Return the (X, Y) coordinate for the center point of the cell that contains the specified text.  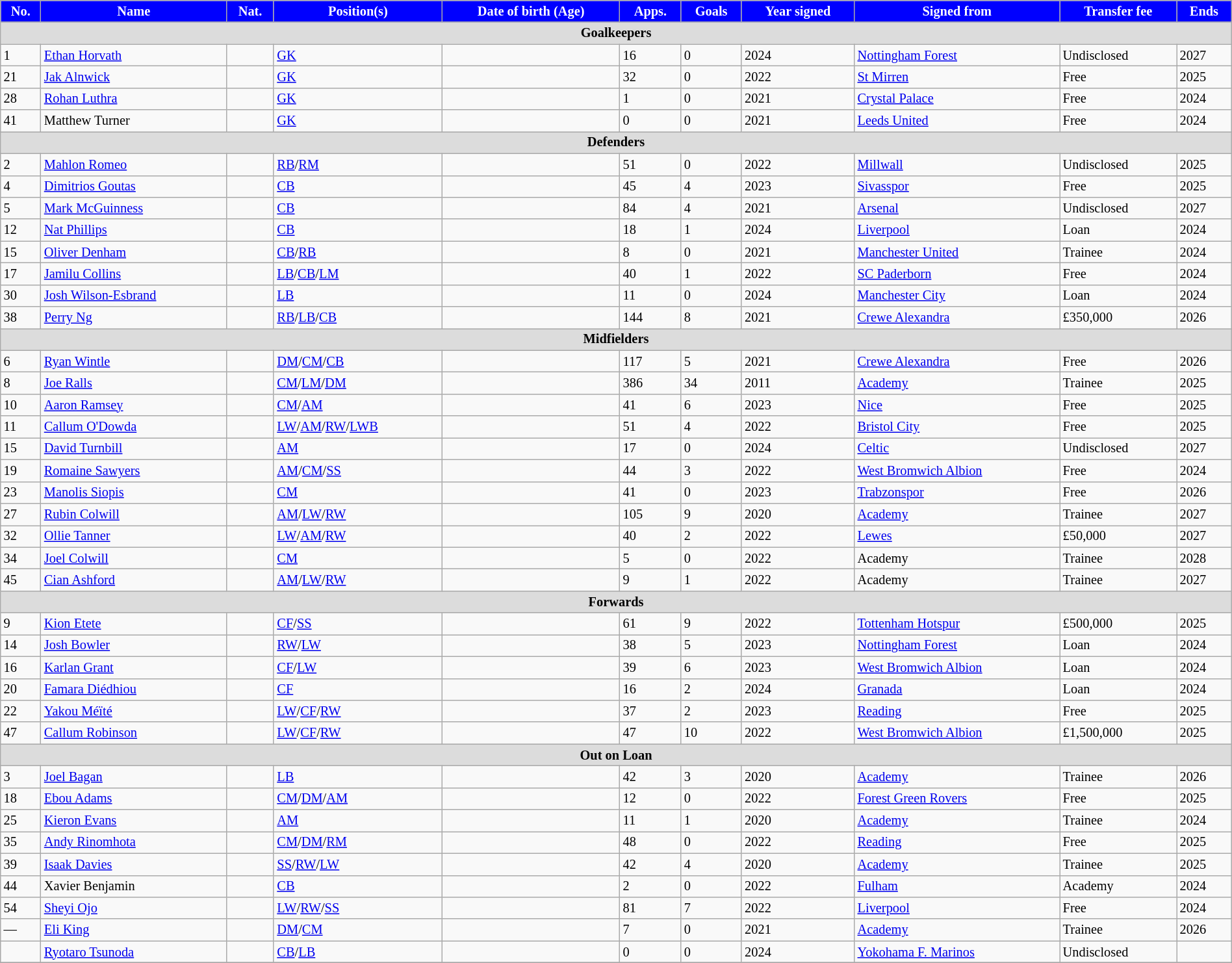
Manchester United (957, 252)
St Mirren (957, 77)
Forwards (616, 602)
RW/LW (357, 645)
Nat Phillips (134, 230)
Nat. (251, 11)
Celtic (957, 448)
RB/LB/CB (357, 318)
LW/RW/SS (357, 908)
Forest Green Rovers (957, 799)
Midfielders (616, 339)
CF/LW (357, 667)
Dimitrios Goutas (134, 186)
Jak Alnwick (134, 77)
Millwall (957, 164)
Mahlon Romeo (134, 164)
Mark McGuinness (134, 208)
Lewes (957, 536)
AM/CM/SS (357, 470)
CM/AM (357, 405)
21 (21, 77)
23 (21, 493)
CF/SS (357, 624)
144 (650, 318)
CF (357, 689)
Manolis Siopis (134, 493)
Famara Diédhiou (134, 689)
Sheyi Ojo (134, 908)
61 (650, 624)
£350,000 (1118, 318)
Romaine Sawyers (134, 470)
LW/AM/RW (357, 536)
Out on Loan (616, 755)
19 (21, 470)
Kieron Evans (134, 821)
David Turnbill (134, 448)
£500,000 (1118, 624)
117 (650, 361)
Signed from (957, 11)
Perry Ng (134, 318)
30 (21, 296)
Cian Ashford (134, 580)
CM/LM/DM (357, 383)
Ends (1205, 11)
Isaak Davies (134, 864)
Ethan Horvath (134, 55)
81 (650, 908)
Josh Wilson-Esbrand (134, 296)
CM/DM/RM (357, 842)
Bristol City (957, 427)
SC Paderborn (957, 274)
25 (21, 821)
37 (650, 711)
Manchester City (957, 296)
Granada (957, 689)
SS/RW/LW (357, 864)
RB/RM (357, 164)
20 (21, 689)
Rohan Luthra (134, 99)
386 (650, 383)
2011 (798, 383)
Karlan Grant (134, 667)
Ryan Wintle (134, 361)
Ebou Adams (134, 799)
Yakou Méïté (134, 711)
14 (21, 645)
Callum Robinson (134, 733)
Defenders (616, 142)
Matthew Turner (134, 121)
CM/DM/AM (357, 799)
105 (650, 514)
£1,500,000 (1118, 733)
Rubin Colwill (134, 514)
Year signed (798, 11)
Trabzonspor (957, 493)
Transfer fee (1118, 11)
54 (21, 908)
Kion Etete (134, 624)
Eli King (134, 930)
CB/LB (357, 952)
Joel Bagan (134, 777)
Position(s) (357, 11)
Nice (957, 405)
Name (134, 11)
35 (21, 842)
Jamilu Collins (134, 274)
Yokohama F. Marinos (957, 952)
Ollie Tanner (134, 536)
Goals (711, 11)
2028 (1205, 558)
27 (21, 514)
Josh Bowler (134, 645)
48 (650, 842)
Goalkeepers (616, 33)
Tottenham Hotspur (957, 624)
Ryotaro Tsunoda (134, 952)
Aaron Ramsey (134, 405)
CB/RB (357, 252)
Andy Rinomhota (134, 842)
£50,000 (1118, 536)
DM/CM (357, 930)
LW/AM/RW/LWB (357, 427)
Oliver Denham (134, 252)
Joe Ralls (134, 383)
28 (21, 99)
Joel Colwill (134, 558)
LB/CB/LM (357, 274)
— (21, 930)
No. (21, 11)
Leeds United (957, 121)
Arsenal (957, 208)
22 (21, 711)
Xavier Benjamin (134, 886)
DM/CM/CB (357, 361)
Sivasspor (957, 186)
Fulham (957, 886)
84 (650, 208)
Date of birth (Age) (530, 11)
Callum O'Dowda (134, 427)
Crystal Palace (957, 99)
Apps. (650, 11)
